Locate the cell with the specified text and output its (x, y) center coordinate. 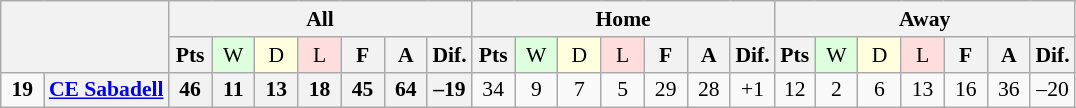
11 (234, 90)
9 (536, 90)
12 (795, 90)
46 (190, 90)
7 (580, 90)
34 (494, 90)
45 (362, 90)
36 (1008, 90)
–19 (449, 90)
2 (836, 90)
Home (624, 19)
19 (22, 90)
64 (406, 90)
16 (966, 90)
–20 (1052, 90)
18 (320, 90)
5 (622, 90)
Away (925, 19)
CE Sabadell (106, 90)
+1 (752, 90)
All (320, 19)
29 (666, 90)
6 (880, 90)
28 (708, 90)
